Determine the (X, Y) coordinate at the center of the cell enclosing the given text.  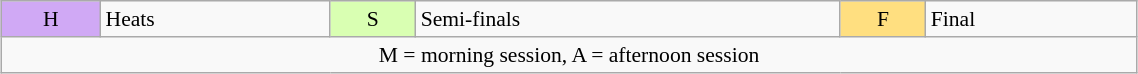
Final (1032, 19)
Heats (216, 19)
F (883, 19)
M = morning session, A = afternoon session (569, 54)
S (373, 19)
H (51, 19)
Semi-finals (628, 19)
